Provide the (x, y) coordinate of the cell's center where the given text is located.  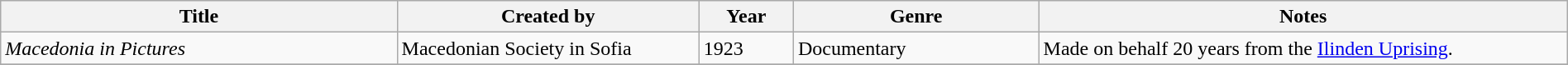
Macedonia in Pictures (198, 48)
Notes (1303, 17)
Title (198, 17)
1923 (746, 48)
Year (746, 17)
Macedonian Society in Sofia (547, 48)
Made on behalf 20 years from the Ilinden Uprising. (1303, 48)
Created by (547, 17)
Documentary (916, 48)
Genre (916, 17)
